Output the [x, y] coordinate of the center of the cell containing the given text.  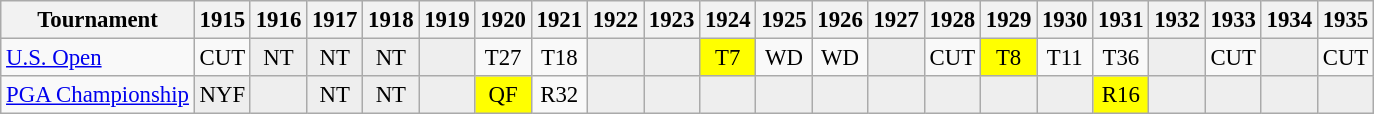
T11 [1065, 58]
T18 [559, 58]
1928 [952, 20]
1934 [1289, 20]
QF [503, 95]
1925 [784, 20]
PGA Championship [98, 95]
1929 [1008, 20]
1935 [1345, 20]
1919 [447, 20]
T8 [1008, 58]
1927 [896, 20]
1932 [1177, 20]
U.S. Open [98, 58]
1923 [672, 20]
T27 [503, 58]
1916 [278, 20]
R32 [559, 95]
1918 [391, 20]
T36 [1121, 58]
1930 [1065, 20]
1926 [840, 20]
1922 [615, 20]
T7 [728, 58]
Tournament [98, 20]
R16 [1121, 95]
1931 [1121, 20]
1924 [728, 20]
1917 [335, 20]
1920 [503, 20]
1921 [559, 20]
1933 [1233, 20]
1915 [222, 20]
NYF [222, 95]
